Return the (x, y) coordinate for the center point of the cell that contains the specified text.  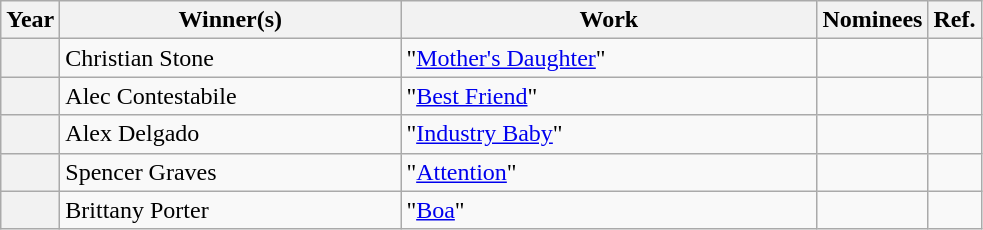
"Attention" (609, 172)
Alex Delgado (230, 134)
"Best Friend" (609, 96)
Work (609, 20)
Winner(s) (230, 20)
Ref. (954, 20)
Year (30, 20)
"Industry Baby" (609, 134)
"Boa" (609, 210)
Brittany Porter (230, 210)
"Mother's Daughter" (609, 58)
Alec Contestabile (230, 96)
Spencer Graves (230, 172)
Christian Stone (230, 58)
Nominees (872, 20)
